Identify which cell holds the provided text, then report its [X, Y] central coordinate. 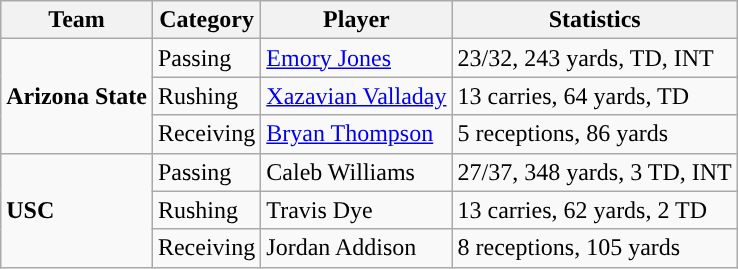
Team [77, 20]
13 carries, 62 yards, 2 TD [594, 210]
Arizona State [77, 96]
Category [206, 20]
5 receptions, 86 yards [594, 134]
13 carries, 64 yards, TD [594, 96]
Xazavian Valladay [356, 96]
Bryan Thompson [356, 134]
Statistics [594, 20]
Emory Jones [356, 58]
USC [77, 210]
23/32, 243 yards, TD, INT [594, 58]
Caleb Williams [356, 172]
Player [356, 20]
8 receptions, 105 yards [594, 248]
Jordan Addison [356, 248]
Travis Dye [356, 210]
27/37, 348 yards, 3 TD, INT [594, 172]
